Pinpoint the cell where the given text exists, returning its (X, Y) midpoint coordinate. 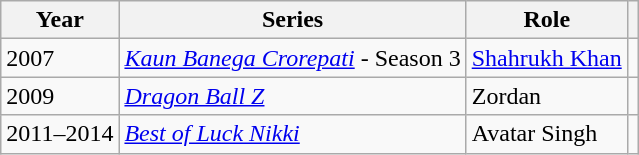
Series (292, 20)
2009 (60, 96)
Role (546, 20)
Kaun Banega Crorepati - Season 3 (292, 58)
2011–2014 (60, 134)
Best of Luck Nikki (292, 134)
Zordan (546, 96)
Dragon Ball Z (292, 96)
2007 (60, 58)
Year (60, 20)
Shahrukh Khan (546, 58)
Avatar Singh (546, 134)
